Extract the (X, Y) coordinate from the center of the cell holding the provided text.  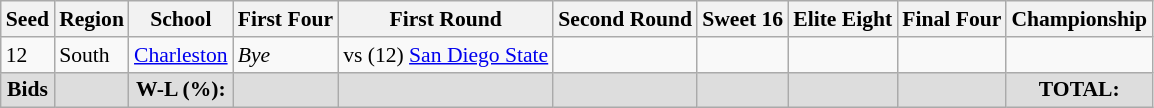
Bye (286, 55)
First Four (286, 19)
Sweet 16 (742, 19)
Region (92, 19)
Seed (28, 19)
Final Four (952, 19)
W-L (%): (181, 90)
Charleston (181, 55)
Second Round (625, 19)
South (92, 55)
12 (28, 55)
School (181, 19)
TOTAL: (1079, 90)
Elite Eight (842, 19)
Championship (1079, 19)
First Round (446, 19)
vs (12) San Diego State (446, 55)
Bids (28, 90)
